Find where the given text appears and provide that cell's center as [x, y] coordinate. 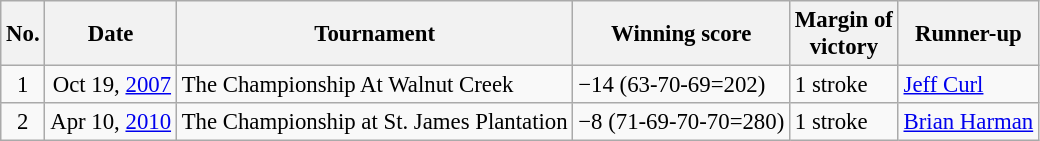
Winning score [682, 34]
2 [23, 122]
Brian Harman [968, 122]
The Championship At Walnut Creek [374, 85]
No. [23, 34]
Margin ofvictory [844, 34]
Tournament [374, 34]
Runner-up [968, 34]
The Championship at St. James Plantation [374, 122]
Oct 19, 2007 [110, 85]
Jeff Curl [968, 85]
−8 (71-69-70-70=280) [682, 122]
1 [23, 85]
Date [110, 34]
Apr 10, 2010 [110, 122]
−14 (63-70-69=202) [682, 85]
